Provide the [X, Y] coordinate of the cell's center where the given text is located.  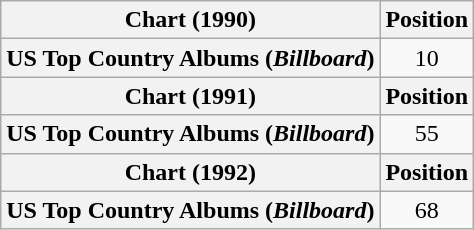
Chart (1990) [190, 20]
10 [427, 58]
68 [427, 210]
Chart (1992) [190, 172]
55 [427, 134]
Chart (1991) [190, 96]
